Identify which cell holds the provided text, then report its [X, Y] central coordinate. 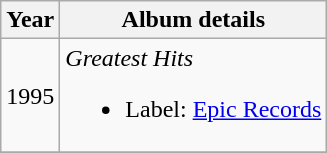
Year [30, 20]
1995 [30, 96]
Album details [194, 20]
Greatest HitsLabel: Epic Records [194, 96]
